For the text-containing cell, return its midpoint in [X, Y] coordinate format. 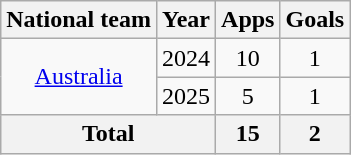
Australia [79, 77]
5 [248, 96]
Year [186, 20]
Goals [315, 20]
2025 [186, 96]
2 [315, 134]
Apps [248, 20]
15 [248, 134]
National team [79, 20]
2024 [186, 58]
Total [108, 134]
10 [248, 58]
